Output the [X, Y] coordinate of the center of the cell containing the given text.  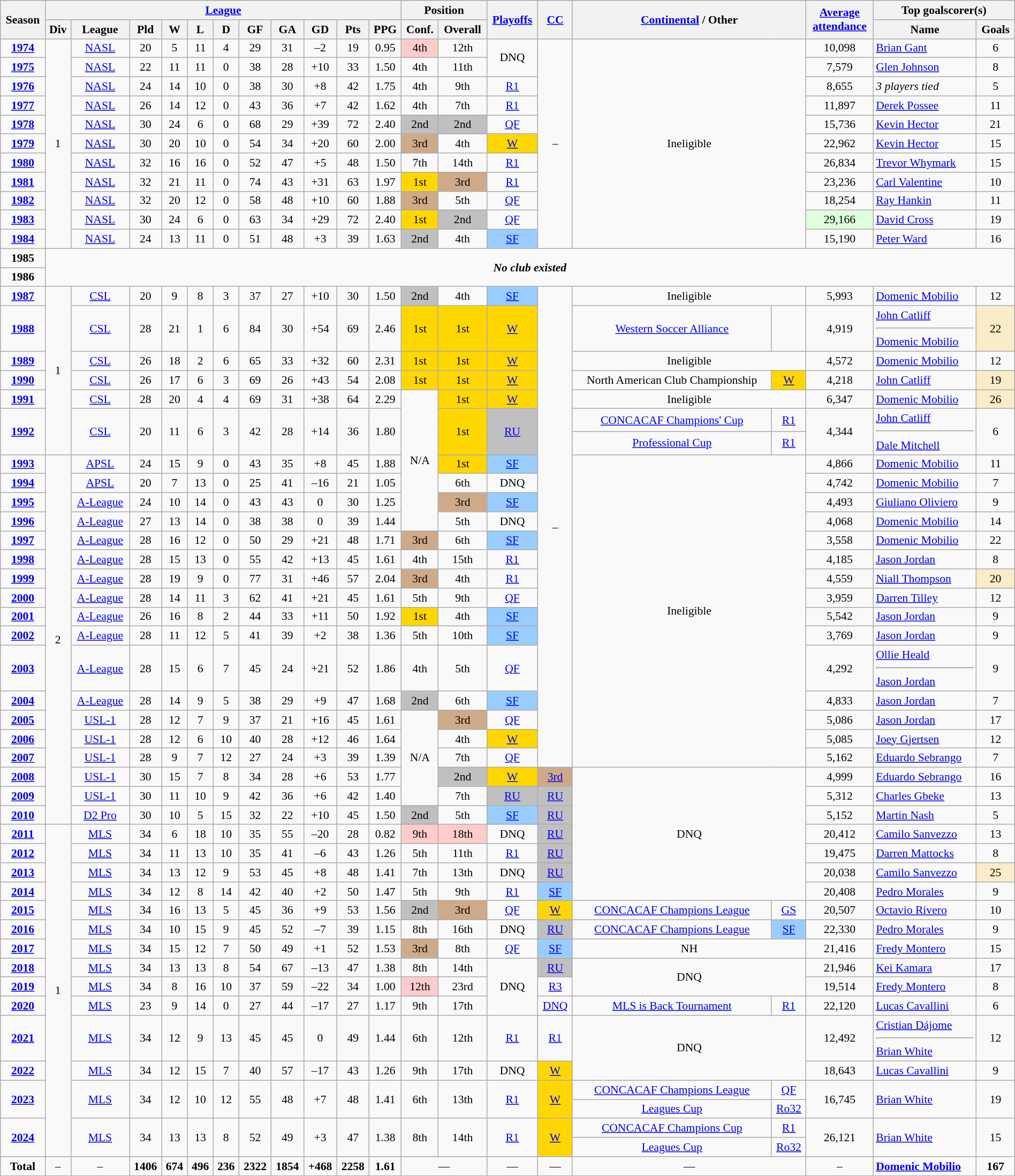
1995 [22, 503]
Charles Gbeke [925, 796]
1983 [22, 220]
22,962 [840, 144]
2011 [22, 834]
4,493 [840, 503]
22,330 [840, 930]
29,166 [840, 220]
2009 [22, 796]
1.40 [385, 796]
1978 [22, 125]
2.04 [385, 579]
2004 [22, 701]
1987 [22, 297]
GS [789, 911]
+1 [320, 949]
Darren Mattocks [925, 853]
Conf. [420, 29]
Octavio Rivero [925, 911]
No club existed [530, 268]
1994 [22, 483]
23 [146, 1006]
1.68 [385, 701]
2024 [22, 1138]
4,292 [840, 669]
Continental / Other [689, 19]
GD [320, 29]
1992 [22, 432]
–13 [320, 968]
Martin Nash [925, 815]
+38 [320, 399]
2258 [353, 1166]
3,959 [840, 598]
1982 [22, 201]
4,559 [840, 579]
MLS is Back Tournament [672, 1006]
1977 [22, 105]
23rd [463, 987]
22,120 [840, 1006]
18,254 [840, 201]
Pld [146, 29]
1.00 [385, 987]
North American Club Championship [672, 380]
15,190 [840, 239]
1988 [22, 329]
1979 [22, 144]
John Catliff Dale Mitchell [925, 432]
+39 [320, 125]
–22 [320, 987]
Ray Hankin [925, 201]
2005 [22, 720]
2022 [22, 1071]
–2 [320, 48]
2001 [22, 617]
1975 [22, 67]
21,416 [840, 949]
1997 [22, 541]
1991 [22, 399]
1.86 [385, 669]
Playoffs [512, 19]
+29 [320, 220]
Position [444, 10]
2.29 [385, 399]
1.53 [385, 949]
+5 [320, 163]
Name [925, 29]
2003 [22, 669]
2021 [22, 1038]
1981 [22, 182]
D2 Pro [100, 815]
7,579 [840, 67]
+31 [320, 182]
4,833 [840, 701]
64 [353, 399]
2.31 [385, 361]
Western Soccer Alliance [672, 329]
+32 [320, 361]
David Cross [925, 220]
4,866 [840, 464]
16th [463, 930]
Joey Gjertsen [925, 739]
2012 [22, 853]
Peter Ward [925, 239]
Niall Thompson [925, 579]
26,834 [840, 163]
1406 [146, 1166]
1.25 [385, 503]
4,572 [840, 361]
5,152 [840, 815]
1.97 [385, 182]
3,558 [840, 541]
2014 [22, 892]
674 [175, 1166]
Average attendance [840, 19]
Trevor Whymark [925, 163]
Top goalscorer(s) [944, 10]
+16 [320, 720]
2015 [22, 911]
Goals [996, 29]
167 [996, 1166]
2018 [22, 968]
Derek Possee [925, 105]
1984 [22, 239]
59 [287, 987]
1990 [22, 380]
1976 [22, 87]
+43 [320, 380]
62 [255, 598]
58 [255, 201]
1.77 [385, 777]
1.15 [385, 930]
Ollie Heald Jason Jordan [925, 669]
+46 [320, 579]
1993 [22, 464]
496 [200, 1166]
2006 [22, 739]
1.92 [385, 617]
15,736 [840, 125]
+54 [320, 329]
20,412 [840, 834]
CONCACAF Champions' Cup [672, 421]
1989 [22, 361]
John Catliff [925, 380]
1.56 [385, 911]
1.63 [385, 239]
236 [226, 1166]
2017 [22, 949]
Glen Johnson [925, 67]
R3 [555, 987]
2002 [22, 636]
CONCACAF Champions Cup [672, 1128]
84 [255, 329]
1.39 [385, 758]
Darren Tilley [925, 598]
26,121 [840, 1138]
4,919 [840, 329]
10th [463, 636]
2008 [22, 777]
6,347 [840, 399]
–16 [320, 483]
1854 [287, 1166]
–20 [320, 834]
4,218 [840, 380]
21,946 [840, 968]
1999 [22, 579]
19,514 [840, 987]
1.36 [385, 636]
Overall [463, 29]
John Catliff Domenic Mobilio [925, 329]
4,068 [840, 521]
GF [255, 29]
4,999 [840, 777]
2013 [22, 872]
+14 [320, 432]
2020 [22, 1006]
4,742 [840, 483]
+12 [320, 739]
2.08 [385, 380]
5,085 [840, 739]
1996 [22, 521]
2007 [22, 758]
2.46 [385, 329]
18th [463, 834]
1974 [22, 48]
23,236 [840, 182]
Div [58, 29]
0.95 [385, 48]
5,542 [840, 617]
PPG [385, 29]
1998 [22, 560]
+468 [320, 1166]
5,086 [840, 720]
20,507 [840, 911]
77 [255, 579]
–7 [320, 930]
2016 [22, 930]
–6 [320, 853]
4,344 [840, 432]
Kei Kamara [925, 968]
4,185 [840, 560]
12,492 [840, 1038]
Total [22, 1166]
0.82 [385, 834]
Season [22, 19]
GA [287, 29]
5,993 [840, 297]
10,098 [840, 48]
20,038 [840, 872]
74 [255, 182]
1.05 [385, 483]
L [200, 29]
Giuliano Oliviero [925, 503]
46 [353, 739]
5,162 [840, 758]
1.47 [385, 892]
1985 [22, 258]
+11 [320, 617]
+13 [320, 560]
1.64 [385, 739]
3 players tied [925, 87]
18,643 [840, 1071]
68 [255, 125]
2.00 [385, 144]
1980 [22, 163]
D [226, 29]
+20 [320, 144]
67 [287, 968]
1.71 [385, 541]
2322 [255, 1166]
1986 [22, 277]
CC [555, 19]
1.75 [385, 87]
Carl Valentine [925, 182]
20,408 [840, 892]
Brian Gant [925, 48]
1.62 [385, 105]
16,745 [840, 1099]
3,769 [840, 636]
Professional Cup [672, 443]
8,655 [840, 87]
1.80 [385, 432]
5,312 [840, 796]
11,897 [840, 105]
NH [689, 949]
1.17 [385, 1006]
Pts [353, 29]
Cristian Dájome Brian White [925, 1038]
65 [255, 361]
2023 [22, 1099]
15th [463, 560]
2000 [22, 598]
2019 [22, 987]
19,475 [840, 853]
51 [255, 239]
2010 [22, 815]
